Scan for the cell matching the given text and deliver its [x, y] coordinate at center. 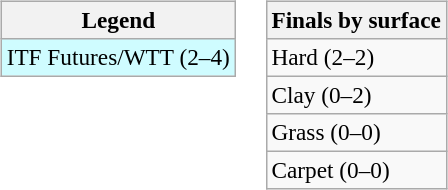
Legend [118, 20]
ITF Futures/WTT (2–4) [118, 57]
Finals by surface [356, 20]
Carpet (0–0) [356, 171]
Hard (2–2) [356, 57]
Clay (0–2) [356, 95]
Grass (0–0) [356, 133]
